Pinpoint the cell where the given text exists, returning its (X, Y) midpoint coordinate. 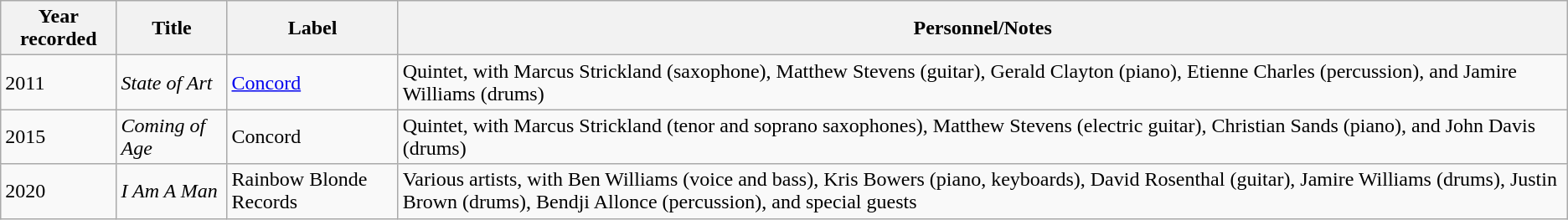
Personnel/Notes (983, 28)
I Am A Man (172, 191)
State of Art (172, 82)
Rainbow Blonde Records (312, 191)
Label (312, 28)
2015 (59, 137)
Year recorded (59, 28)
Quintet, with Marcus Strickland (tenor and soprano saxophones), Matthew Stevens (electric guitar), Christian Sands (piano), and John Davis (drums) (983, 137)
Title (172, 28)
2011 (59, 82)
Coming of Age (172, 137)
2020 (59, 191)
